Detect which cell encompasses the target text, then output its (X, Y) center coordinate. 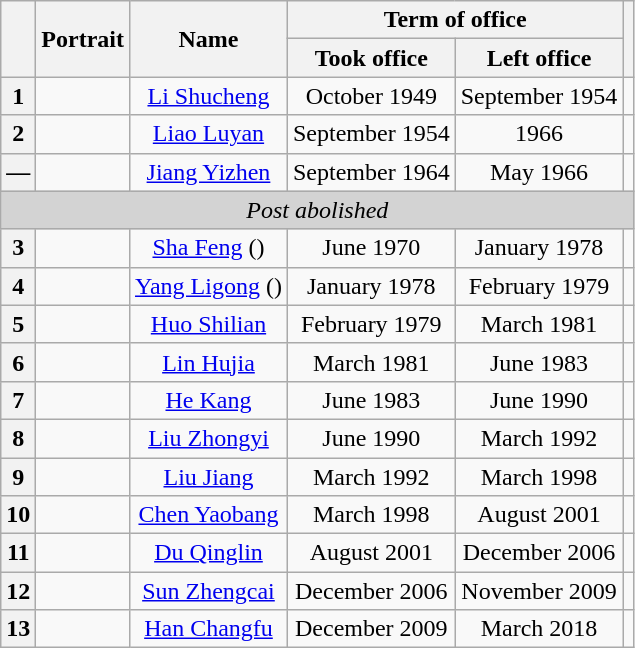
7 (18, 400)
8 (18, 438)
Liu Zhongyi (208, 438)
September 1964 (371, 172)
Yang Ligong () (208, 286)
Name (208, 39)
May 1966 (539, 172)
Left office (539, 58)
12 (18, 591)
10 (18, 515)
Li Shucheng (208, 96)
October 1949 (371, 96)
3 (18, 248)
4 (18, 286)
Chen Yaobang (208, 515)
9 (18, 477)
Sun Zhengcai (208, 591)
1 (18, 96)
2 (18, 134)
5 (18, 324)
Term of office (454, 20)
Liu Jiang (208, 477)
December 2009 (371, 629)
Portrait (83, 39)
13 (18, 629)
— (18, 172)
Post abolished (318, 210)
Sha Feng () (208, 248)
Du Qinglin (208, 553)
Han Changfu (208, 629)
Liao Luyan (208, 134)
6 (18, 362)
Jiang Yizhen (208, 172)
June 1970 (371, 248)
Lin Hujia (208, 362)
He Kang (208, 400)
November 2009 (539, 591)
1966 (539, 134)
Took office (371, 58)
Huo Shilian (208, 324)
11 (18, 553)
March 2018 (539, 629)
